Output the (X, Y) coordinate of the center of the cell containing the given text.  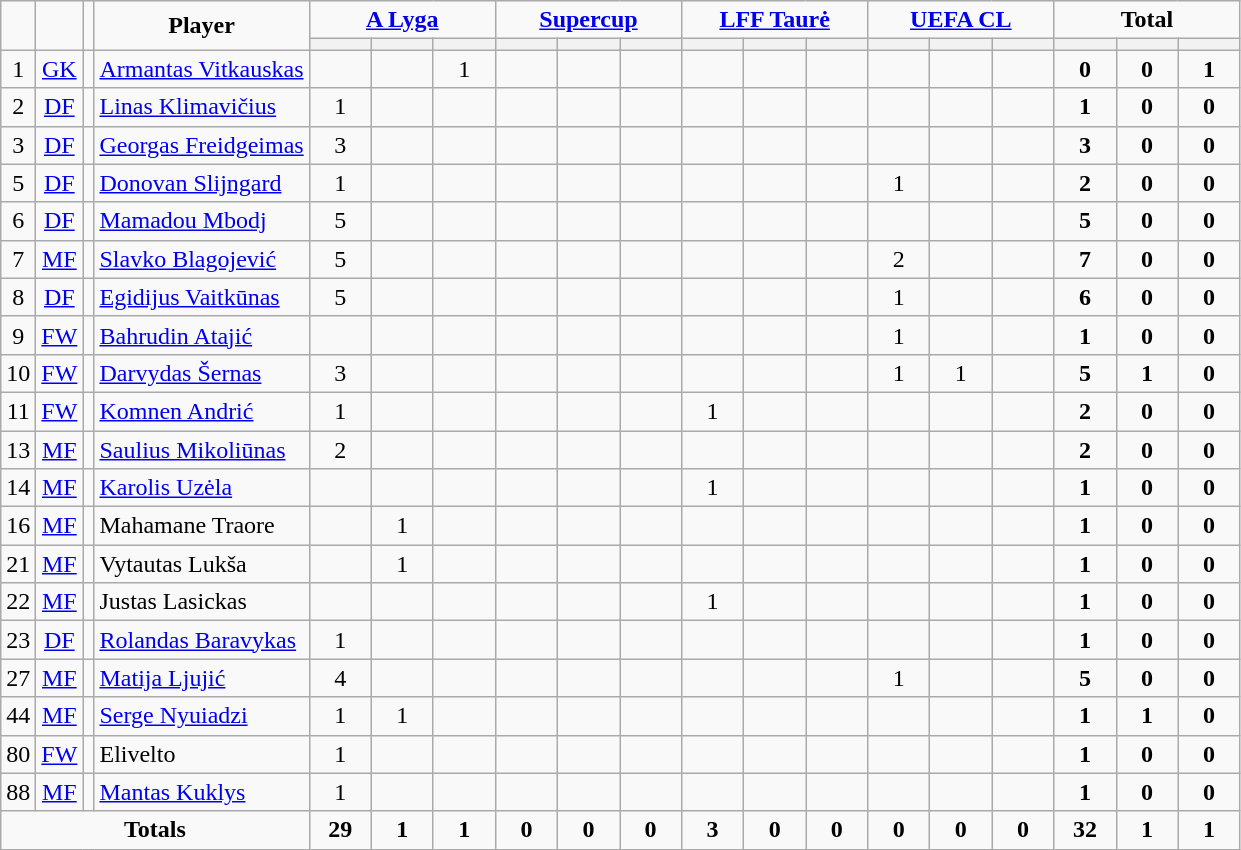
Total (1147, 20)
13 (18, 449)
14 (18, 488)
11 (18, 411)
A Lyga (402, 20)
Armantas Vitkauskas (202, 69)
16 (18, 526)
23 (18, 640)
Vytautas Lukša (202, 564)
Slavko Blagojević (202, 259)
Mahamane Traore (202, 526)
Rolandas Baravykas (202, 640)
Totals (155, 830)
27 (18, 678)
32 (1085, 830)
Darvydas Šernas (202, 373)
4 (340, 678)
Georgas Freidgeimas (202, 145)
Justas Lasickas (202, 602)
8 (18, 297)
Egidijus Vaitkūnas (202, 297)
Mamadou Mbodj (202, 221)
Mantas Kuklys (202, 792)
Saulius Mikoliūnas (202, 449)
UEFA CL (961, 20)
Supercup (588, 20)
10 (18, 373)
80 (18, 754)
Matija Ljujić (202, 678)
44 (18, 716)
Linas Klimavičius (202, 107)
88 (18, 792)
Serge Nyuiadzi (202, 716)
GK (60, 69)
21 (18, 564)
Player (202, 26)
Komnen Andrić (202, 411)
LFF Taurė (775, 20)
Donovan Slijngard (202, 183)
22 (18, 602)
Bahrudin Atajić (202, 335)
29 (340, 830)
Elivelto (202, 754)
9 (18, 335)
Karolis Uzėla (202, 488)
